Pinpoint the cell where the given text exists, returning its (X, Y) midpoint coordinate. 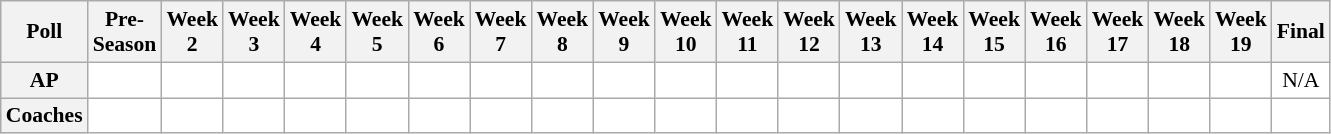
Week8 (562, 32)
Week2 (192, 32)
Week14 (933, 32)
Pre-Season (125, 32)
N/A (1301, 80)
Week15 (994, 32)
Final (1301, 32)
Week5 (377, 32)
Week16 (1056, 32)
Week6 (439, 32)
Week11 (748, 32)
Week13 (871, 32)
Week3 (254, 32)
Week18 (1179, 32)
Week10 (686, 32)
Week17 (1118, 32)
Week12 (809, 32)
Week19 (1241, 32)
AP (44, 80)
Coaches (44, 116)
Poll (44, 32)
Week4 (316, 32)
Week9 (624, 32)
Week7 (501, 32)
